Return [X, Y] of the center of cell containing provided text 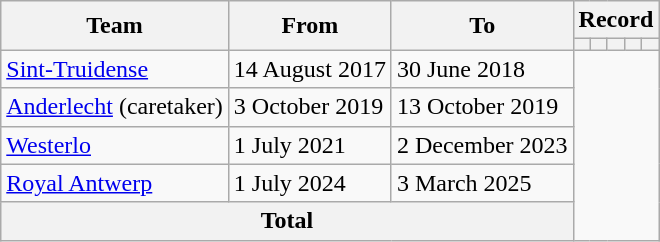
3 March 2025 [482, 183]
30 June 2018 [482, 69]
2 December 2023 [482, 145]
Sint-Truidense [115, 69]
Anderlecht (caretaker) [115, 107]
From [310, 26]
Team [115, 26]
Royal Antwerp [115, 183]
3 October 2019 [310, 107]
1 July 2024 [310, 183]
1 July 2021 [310, 145]
13 October 2019 [482, 107]
Westerlo [115, 145]
Total [287, 221]
14 August 2017 [310, 69]
To [482, 26]
Record [616, 20]
